Return [x, y] of the center of cell containing provided text 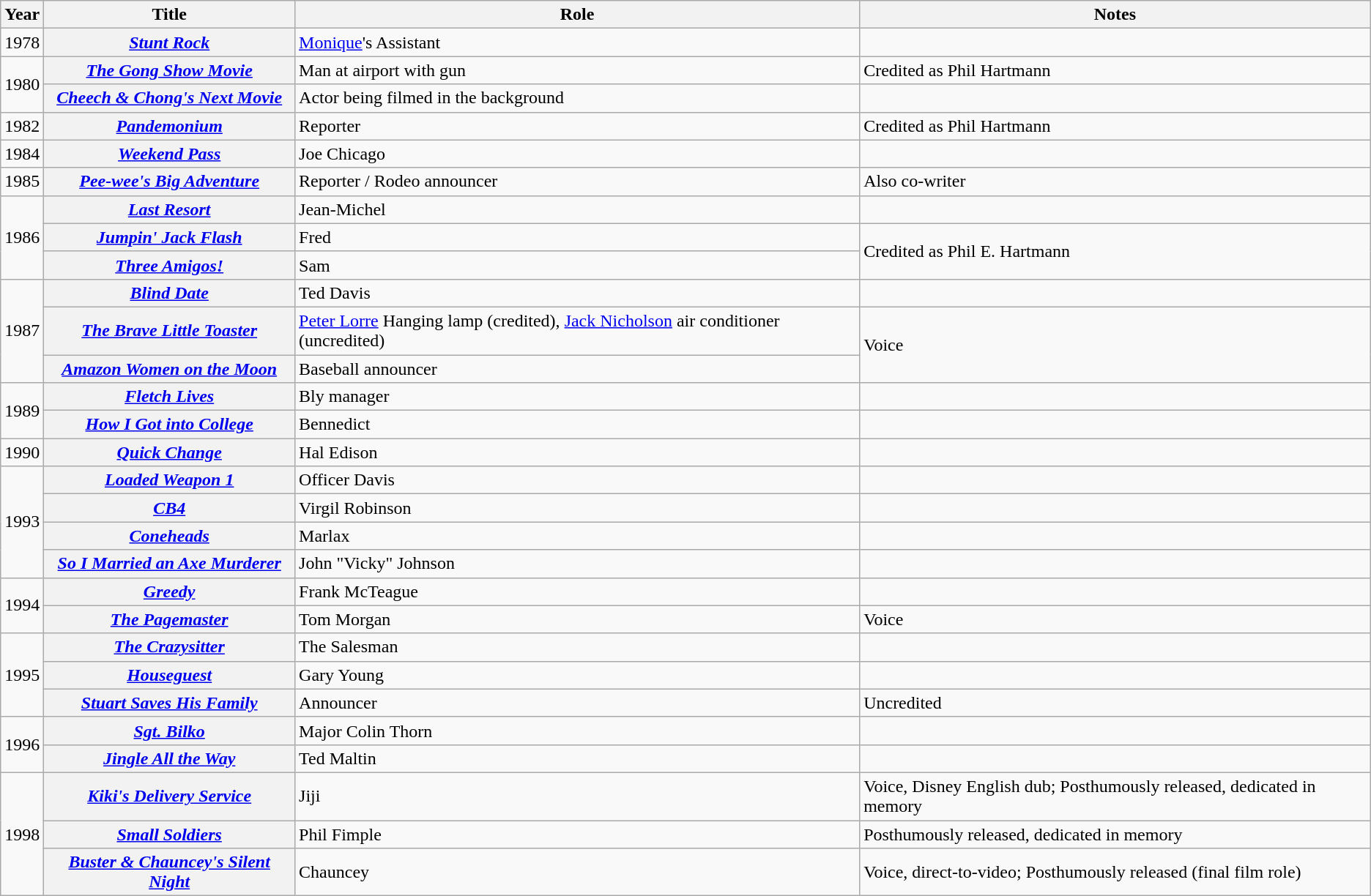
1996 [22, 744]
Peter Lorre Hanging lamp (credited), Jack Nicholson air conditioner (uncredited) [577, 331]
Credited as Phil E. Hartmann [1115, 251]
Jumpin' Jack Flash [170, 237]
Major Colin Thorn [577, 731]
Pandemonium [170, 126]
Buster & Chauncey's Silent Night [170, 873]
Man at airport with gun [577, 70]
So I Married an Axe Murderer [170, 564]
Officer Davis [577, 480]
Coneheads [170, 536]
The Crazysitter [170, 647]
Bennedict [577, 425]
Also co-writer [1115, 182]
Three Amigos! [170, 265]
Baseball announcer [577, 368]
Sgt. Bilko [170, 731]
Reporter [577, 126]
Tom Morgan [577, 619]
Year [22, 15]
Blind Date [170, 293]
Title [170, 15]
1990 [22, 452]
Hal Edison [577, 452]
Voice, Disney English dub; Posthumously released, dedicated in memory [1115, 796]
Cheech & Chong's Next Movie [170, 98]
Fred [577, 237]
Notes [1115, 15]
Jingle All the Way [170, 758]
Small Soldiers [170, 834]
Reporter / Rodeo announcer [577, 182]
Role [577, 15]
1995 [22, 675]
1978 [22, 42]
The Pagemaster [170, 619]
1986 [22, 237]
Phil Fimple [577, 834]
Last Resort [170, 209]
Voice, direct-to-video; Posthumously released (final film role) [1115, 873]
Weekend Pass [170, 154]
1989 [22, 411]
Greedy [170, 591]
Chauncey [577, 873]
Monique's Assistant [577, 42]
Sam [577, 265]
Posthumously released, dedicated in memory [1115, 834]
Joe Chicago [577, 154]
The Gong Show Movie [170, 70]
The Brave Little Toaster [170, 331]
Quick Change [170, 452]
Actor being filmed in the background [577, 98]
1993 [22, 522]
Marlax [577, 536]
Stuart Saves His Family [170, 703]
Amazon Women on the Moon [170, 368]
Fletch Lives [170, 397]
Stunt Rock [170, 42]
1982 [22, 126]
1984 [22, 154]
Announcer [577, 703]
Gary Young [577, 675]
1987 [22, 331]
Pee-wee's Big Adventure [170, 182]
1994 [22, 605]
The Salesman [577, 647]
Loaded Weapon 1 [170, 480]
John "Vicky" Johnson [577, 564]
Frank McTeague [577, 591]
Kiki's Delivery Service [170, 796]
Ted Maltin [577, 758]
Bly manager [577, 397]
CB4 [170, 508]
Ted Davis [577, 293]
Jean-Michel [577, 209]
Houseguest [170, 675]
Uncredited [1115, 703]
How I Got into College [170, 425]
1998 [22, 834]
Jiji [577, 796]
1980 [22, 84]
1985 [22, 182]
Virgil Robinson [577, 508]
